Identify which cell holds the provided text, then report its [X, Y] central coordinate. 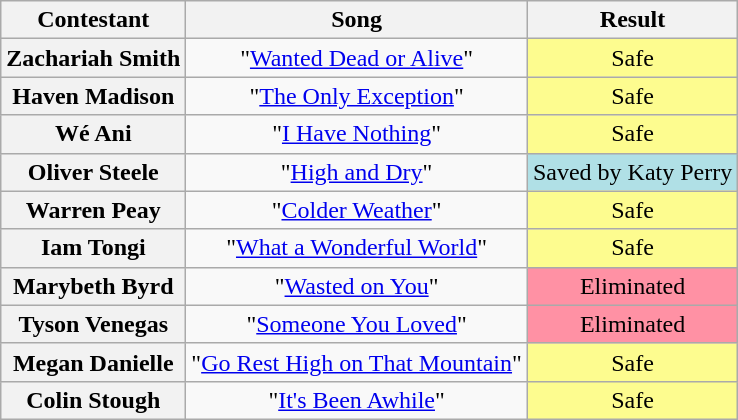
"Wasted on You" [357, 286]
Megan Danielle [94, 362]
Marybeth Byrd [94, 286]
"Go Rest High on That Mountain" [357, 362]
"What a Wonderful World" [357, 248]
"Wanted Dead or Alive" [357, 58]
Tyson Venegas [94, 324]
Contestant [94, 20]
"I Have Nothing" [357, 134]
Haven Madison [94, 96]
Iam Tongi [94, 248]
Zachariah Smith [94, 58]
Colin Stough [94, 400]
"High and Dry" [357, 172]
Song [357, 20]
"It's Been Awhile" [357, 400]
Warren Peay [94, 210]
"Colder Weather" [357, 210]
"The Only Exception" [357, 96]
Wé Ani [94, 134]
"Someone You Loved" [357, 324]
Result [632, 20]
Oliver Steele [94, 172]
Saved by Katy Perry [632, 172]
